Search for the cell housing the specified text and yield its [x, y] center coordinate. 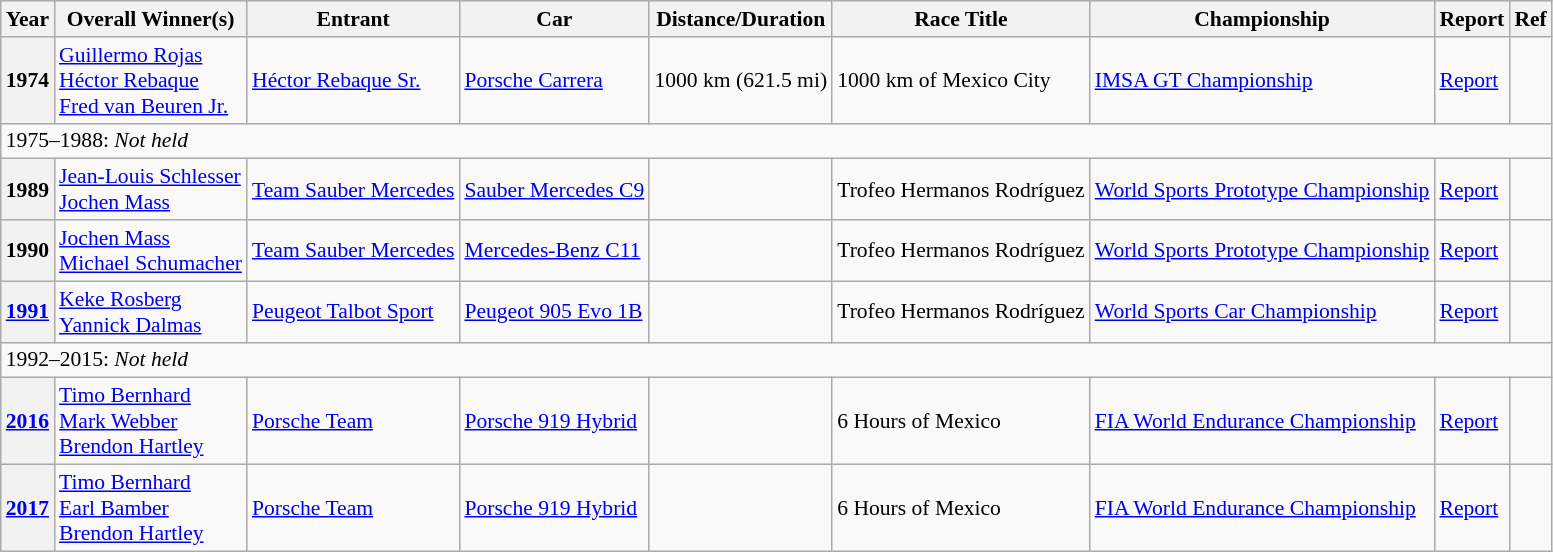
Héctor Rebaque Sr. [353, 80]
Peugeot Talbot Sport [353, 312]
Peugeot 905 Evo 1B [554, 312]
Race Title [961, 19]
Entrant [353, 19]
1000 km of Mexico City [961, 80]
Distance/Duration [740, 19]
Overall Winner(s) [150, 19]
Guillermo Rojas Héctor Rebaque Fred van Beuren Jr. [150, 80]
Porsche Carrera [554, 80]
Timo Bernhard Mark Webber Brendon Hartley [150, 422]
World Sports Car Championship [1262, 312]
Jochen Mass Michael Schumacher [150, 250]
Mercedes-Benz C11 [554, 250]
2016 [28, 422]
Year [28, 19]
1989 [28, 190]
1991 [28, 312]
Jean-Louis Schlesser Jochen Mass [150, 190]
1990 [28, 250]
Car [554, 19]
Sauber Mercedes C9 [554, 190]
Championship [1262, 19]
1975–1988: Not held [776, 141]
IMSA GT Championship [1262, 80]
1000 km (621.5 mi) [740, 80]
Ref [1530, 19]
Keke Rosberg Yannick Dalmas [150, 312]
2017 [28, 508]
Timo Bernhard Earl Bamber Brendon Hartley [150, 508]
1974 [28, 80]
1992–2015: Not held [776, 360]
